Extract the [x, y] coordinate from the center of the cell holding the provided text.  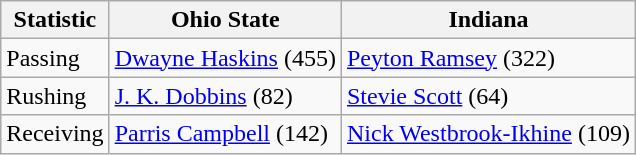
Peyton Ramsey (322) [488, 58]
J. K. Dobbins (82) [225, 96]
Stevie Scott (64) [488, 96]
Passing [55, 58]
Nick Westbrook-Ikhine (109) [488, 134]
Ohio State [225, 20]
Statistic [55, 20]
Receiving [55, 134]
Parris Campbell (142) [225, 134]
Indiana [488, 20]
Dwayne Haskins (455) [225, 58]
Rushing [55, 96]
